Determine the (X, Y) coordinate at the center of the cell enclosing the given text.  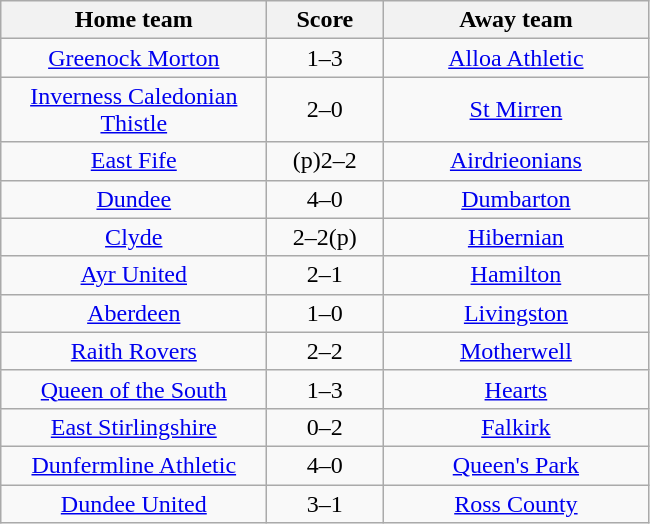
Away team (516, 20)
Ross County (516, 503)
East Stirlingshire (134, 427)
Home team (134, 20)
St Mirren (516, 110)
Dumbarton (516, 199)
Greenock Morton (134, 58)
Alloa Athletic (516, 58)
Raith Rovers (134, 351)
Hamilton (516, 275)
2–0 (325, 110)
Falkirk (516, 427)
(p)2–2 (325, 161)
Airdrieonians (516, 161)
2–2(p) (325, 237)
Hearts (516, 389)
Dundee United (134, 503)
Aberdeen (134, 313)
Motherwell (516, 351)
Queen's Park (516, 465)
Queen of the South (134, 389)
3–1 (325, 503)
Dundee (134, 199)
0–2 (325, 427)
Dunfermline Athletic (134, 465)
Inverness Caledonian Thistle (134, 110)
Clyde (134, 237)
2–1 (325, 275)
Hibernian (516, 237)
East Fife (134, 161)
2–2 (325, 351)
Score (325, 20)
Livingston (516, 313)
1–0 (325, 313)
Ayr United (134, 275)
